Capture the cell that displays the provided text and extract its [X, Y] central coordinate. 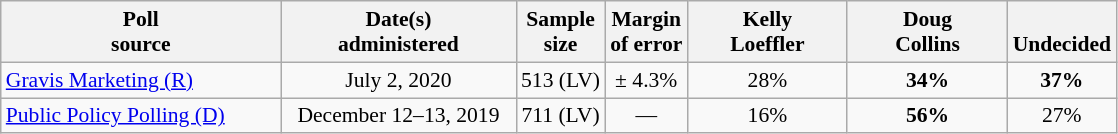
711 (LV) [560, 116]
513 (LV) [560, 80]
December 12–13, 2019 [398, 116]
KellyLoeffler [767, 32]
27% [1062, 116]
Marginof error [646, 32]
± 4.3% [646, 80]
— [646, 116]
Samplesize [560, 32]
Undecided [1062, 32]
Pollsource [141, 32]
16% [767, 116]
Public Policy Polling (D) [141, 116]
July 2, 2020 [398, 80]
DougCollins [927, 32]
37% [1062, 80]
Date(s)administered [398, 32]
56% [927, 116]
34% [927, 80]
Gravis Marketing (R) [141, 80]
28% [767, 80]
